Search for the cell housing the specified text and yield its (x, y) center coordinate. 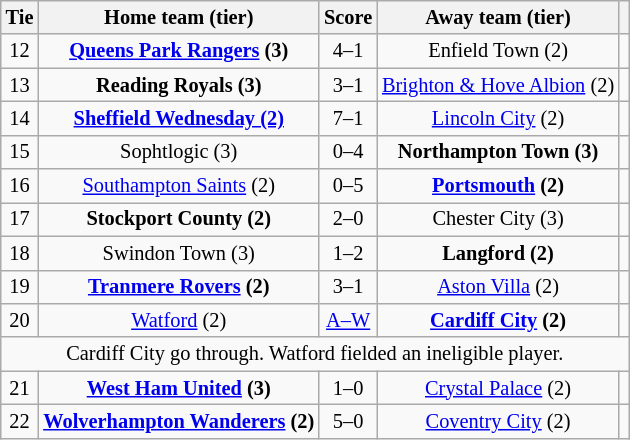
Wolverhampton Wanderers (2) (178, 421)
18 (20, 253)
13 (20, 85)
West Ham United (3) (178, 388)
Stockport County (2) (178, 219)
15 (20, 152)
Aston Villa (2) (498, 287)
Southampton Saints (2) (178, 186)
14 (20, 118)
Swindon Town (3) (178, 253)
Tranmere Rovers (2) (178, 287)
Away team (tier) (498, 17)
21 (20, 388)
Langford (2) (498, 253)
Queens Park Rangers (3) (178, 51)
16 (20, 186)
1–2 (348, 253)
2–0 (348, 219)
1–0 (348, 388)
0–5 (348, 186)
7–1 (348, 118)
Tie (20, 17)
Score (348, 17)
22 (20, 421)
Northampton Town (3) (498, 152)
Cardiff City (2) (498, 320)
Cardiff City go through. Watford fielded an ineligible player. (315, 354)
Home team (tier) (178, 17)
Crystal Palace (2) (498, 388)
Lincoln City (2) (498, 118)
Brighton & Hove Albion (2) (498, 85)
A–W (348, 320)
Chester City (3) (498, 219)
Sheffield Wednesday (2) (178, 118)
20 (20, 320)
0–4 (348, 152)
Enfield Town (2) (498, 51)
17 (20, 219)
Watford (2) (178, 320)
19 (20, 287)
Coventry City (2) (498, 421)
Sophtlogic (3) (178, 152)
12 (20, 51)
Reading Royals (3) (178, 85)
5–0 (348, 421)
Portsmouth (2) (498, 186)
4–1 (348, 51)
